Search for the cell housing the specified text and yield its [X, Y] center coordinate. 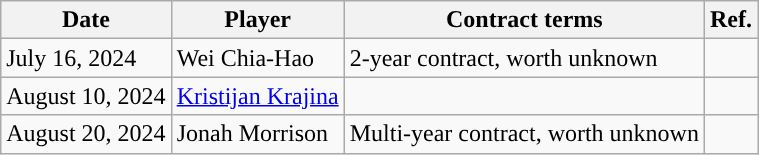
July 16, 2024 [86, 58]
Kristijan Krajina [258, 96]
Multi-year contract, worth unknown [524, 134]
Wei Chia-Hao [258, 58]
2-year contract, worth unknown [524, 58]
August 10, 2024 [86, 96]
Ref. [730, 20]
Date [86, 20]
August 20, 2024 [86, 134]
Contract terms [524, 20]
Player [258, 20]
Jonah Morrison [258, 134]
